From the cell containing the given text, extract its center point as [X, Y] coordinate. 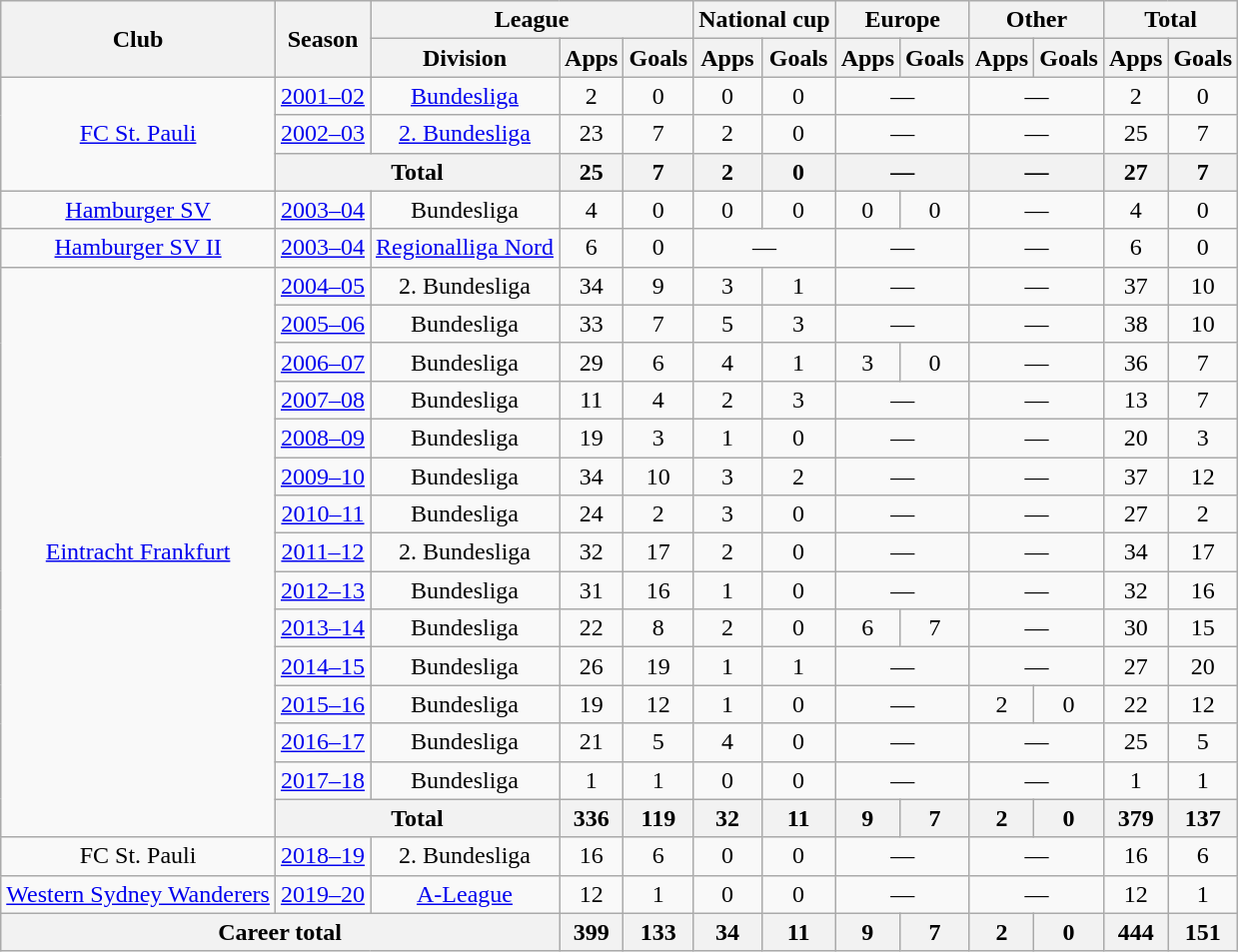
2017–18 [322, 780]
2001–02 [322, 96]
National cup [764, 20]
2007–08 [322, 400]
38 [1135, 324]
2013–14 [322, 628]
21 [592, 742]
Club [138, 39]
Western Sydney Wanderers [138, 894]
29 [592, 362]
2014–15 [322, 666]
2010–11 [322, 514]
31 [592, 590]
336 [592, 818]
Hamburger SV II [138, 248]
2002–03 [322, 134]
2019–20 [322, 894]
2006–07 [322, 362]
36 [1135, 362]
Hamburger SV [138, 210]
2018–19 [322, 856]
26 [592, 666]
2015–16 [322, 704]
119 [658, 818]
33 [592, 324]
13 [1135, 400]
Season [322, 39]
137 [1203, 818]
133 [658, 932]
379 [1135, 818]
Europe [902, 20]
2012–13 [322, 590]
30 [1135, 628]
15 [1203, 628]
2005–06 [322, 324]
Division [464, 58]
399 [592, 932]
24 [592, 514]
2008–09 [322, 438]
8 [658, 628]
Eintracht Frankfurt [138, 551]
Career total [280, 932]
A-League [464, 894]
2011–12 [322, 552]
Regionalliga Nord [464, 248]
2004–05 [322, 286]
444 [1135, 932]
2016–17 [322, 742]
2009–10 [322, 476]
League [532, 20]
151 [1203, 932]
Other [1036, 20]
23 [592, 134]
